Locate the cell with the specified text and output its (X, Y) center coordinate. 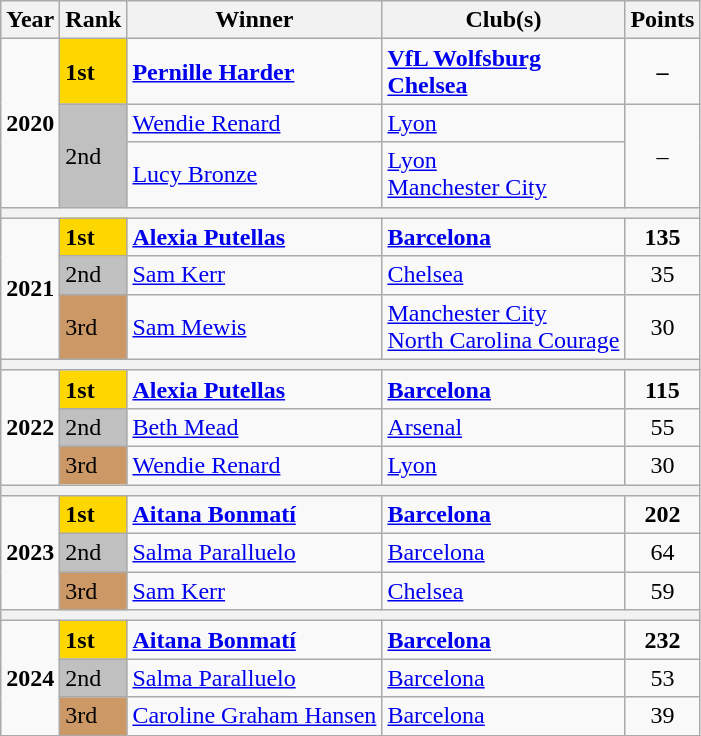
2022 (30, 427)
39 (662, 716)
59 (662, 591)
Lyon Manchester City (504, 174)
Manchester City North Carolina Courage (504, 326)
Pernille Harder (254, 72)
Rank (94, 20)
Club(s) (504, 20)
202 (662, 515)
115 (662, 389)
Points (662, 20)
2023 (30, 553)
35 (662, 275)
2021 (30, 288)
135 (662, 237)
Arsenal (504, 427)
Sam Mewis (254, 326)
VfL Wolfsburg Chelsea (504, 72)
53 (662, 678)
Lucy Bronze (254, 174)
2020 (30, 123)
Caroline Graham Hansen (254, 716)
Beth Mead (254, 427)
2024 (30, 678)
Winner (254, 20)
64 (662, 553)
55 (662, 427)
232 (662, 640)
Year (30, 20)
